Extract the [x, y] coordinate from the center of the cell holding the provided text.  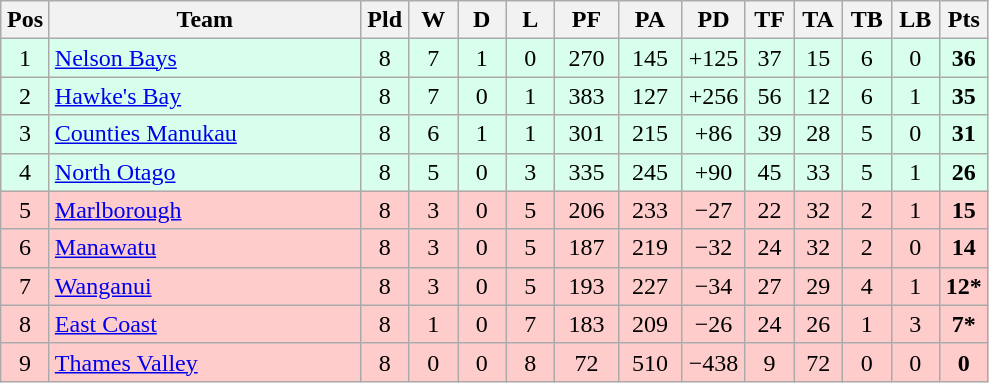
W [434, 20]
TA [818, 20]
Counties Manukau [204, 134]
27 [770, 286]
36 [964, 58]
Hawke's Bay [204, 96]
12* [964, 286]
+125 [714, 58]
Thames Valley [204, 362]
PF [587, 20]
14 [964, 248]
28 [818, 134]
TB [866, 20]
Pts [964, 20]
East Coast [204, 324]
North Otago [204, 172]
183 [587, 324]
−32 [714, 248]
233 [650, 210]
39 [770, 134]
PA [650, 20]
−26 [714, 324]
56 [770, 96]
Nelson Bays [204, 58]
Pos [26, 20]
Wanganui [204, 286]
+86 [714, 134]
45 [770, 172]
PD [714, 20]
33 [818, 172]
227 [650, 286]
Pld [384, 20]
29 [818, 286]
Manawatu [204, 248]
35 [964, 96]
206 [587, 210]
335 [587, 172]
219 [650, 248]
TF [770, 20]
+256 [714, 96]
Marlborough [204, 210]
7* [964, 324]
D [482, 20]
245 [650, 172]
145 [650, 58]
209 [650, 324]
510 [650, 362]
187 [587, 248]
12 [818, 96]
LB [916, 20]
−34 [714, 286]
270 [587, 58]
193 [587, 286]
37 [770, 58]
Team [204, 20]
−438 [714, 362]
31 [964, 134]
+90 [714, 172]
127 [650, 96]
215 [650, 134]
−27 [714, 210]
301 [587, 134]
22 [770, 210]
L [530, 20]
383 [587, 96]
